Return the [x, y] coordinate for the center point of the cell that contains the specified text.  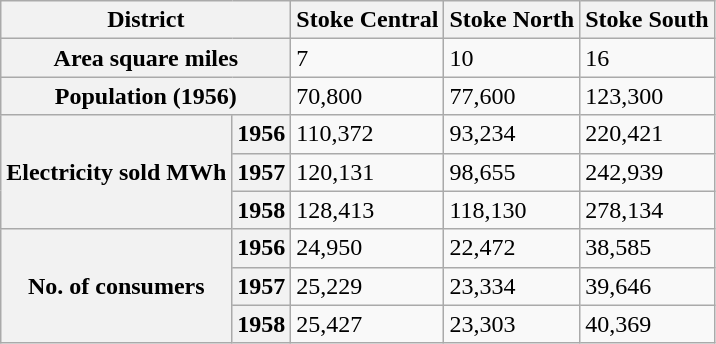
Stoke North [512, 20]
220,421 [647, 134]
District [146, 20]
25,229 [368, 286]
70,800 [368, 96]
40,369 [647, 324]
Population (1956) [146, 96]
Area square miles [146, 58]
Electricity sold MWh [116, 172]
23,303 [512, 324]
38,585 [647, 248]
120,131 [368, 172]
278,134 [647, 210]
98,655 [512, 172]
7 [368, 58]
22,472 [512, 248]
93,234 [512, 134]
Stoke Central [368, 20]
23,334 [512, 286]
39,646 [647, 286]
No. of consumers [116, 286]
16 [647, 58]
123,300 [647, 96]
128,413 [368, 210]
Stoke South [647, 20]
242,939 [647, 172]
24,950 [368, 248]
118,130 [512, 210]
110,372 [368, 134]
25,427 [368, 324]
10 [512, 58]
77,600 [512, 96]
